From the cell containing the given text, extract its center point as (x, y) coordinate. 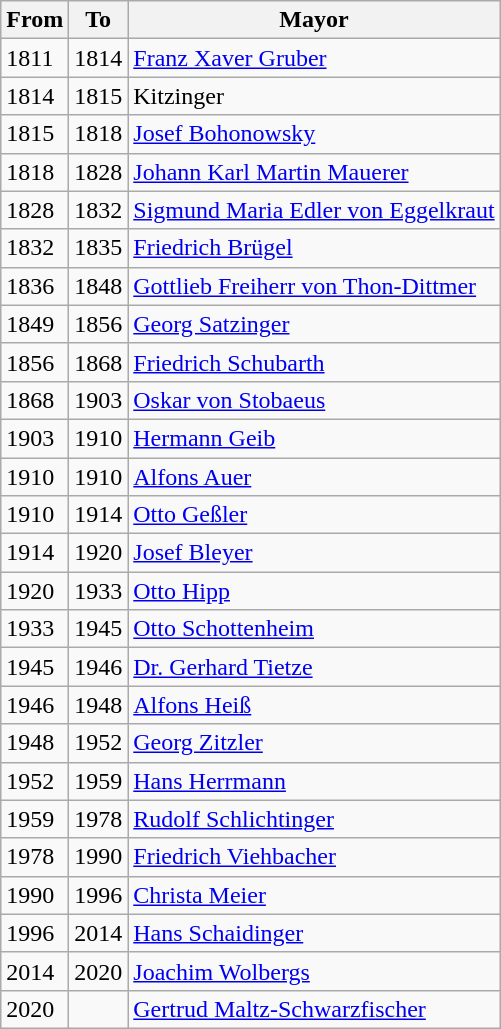
Dr. Gerhard Tietze (314, 667)
Gertrud Maltz-Schwarzfischer (314, 1009)
Friedrich Schubarth (314, 362)
Hans Schaidinger (314, 933)
Gottlieb Freiherr von Thon-Dittmer (314, 286)
Franz Xaver Gruber (314, 58)
Kitzinger (314, 96)
From (35, 20)
Hermann Geib (314, 438)
1848 (98, 286)
Johann Karl Martin Mauerer (314, 172)
Josef Bleyer (314, 553)
Georg Satzinger (314, 324)
Josef Bohonowsky (314, 134)
Christa Meier (314, 895)
1836 (35, 286)
Friedrich Brügel (314, 248)
Friedrich Viehbacher (314, 857)
Alfons Heiß (314, 705)
Sigmund Maria Edler von Eggelkraut (314, 210)
Georg Zitzler (314, 743)
Joachim Wolbergs (314, 971)
1811 (35, 58)
Mayor (314, 20)
Rudolf Schlichtinger (314, 819)
To (98, 20)
Oskar von Stobaeus (314, 400)
1835 (98, 248)
Alfons Auer (314, 477)
Otto Schottenheim (314, 629)
Hans Herrmann (314, 781)
Otto Geßler (314, 515)
1849 (35, 324)
Otto Hipp (314, 591)
